Output the [X, Y] coordinate of the center of the cell containing the given text.  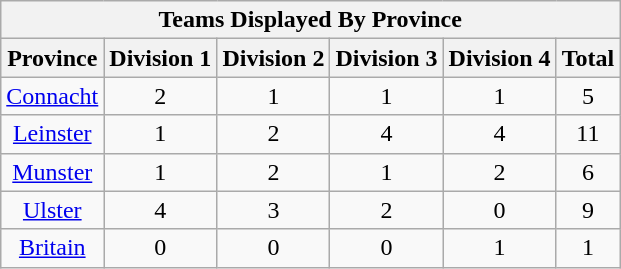
9 [588, 210]
Division 4 [500, 58]
Division 1 [160, 58]
Britain [52, 248]
Division 3 [386, 58]
Division 2 [274, 58]
Connacht [52, 96]
Total [588, 58]
Leinster [52, 134]
Munster [52, 172]
3 [274, 210]
Teams Displayed By Province [310, 20]
Ulster [52, 210]
Province [52, 58]
5 [588, 96]
11 [588, 134]
6 [588, 172]
